Return (X, Y) of the center of cell containing provided text 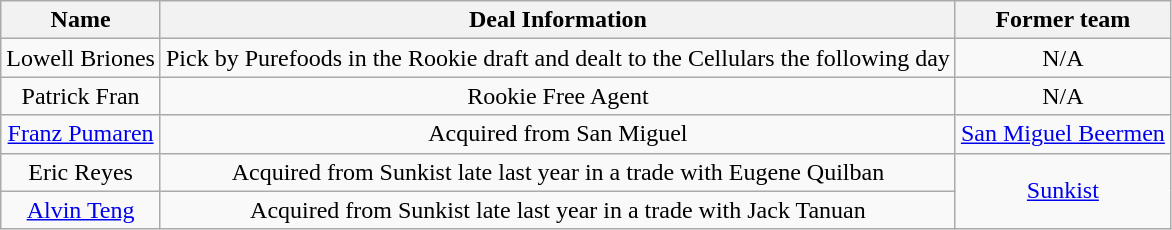
Former team (1062, 20)
Deal Information (558, 20)
Patrick Fran (81, 96)
Franz Pumaren (81, 134)
Lowell Briones (81, 58)
Acquired from Sunkist late last year in a trade with Jack Tanuan (558, 210)
Alvin Teng (81, 210)
Acquired from Sunkist late last year in a trade with Eugene Quilban (558, 172)
Name (81, 20)
Rookie Free Agent (558, 96)
Eric Reyes (81, 172)
Sunkist (1062, 191)
Acquired from San Miguel (558, 134)
San Miguel Beermen (1062, 134)
Pick by Purefoods in the Rookie draft and dealt to the Cellulars the following day (558, 58)
